Determine the [x, y] coordinate at the center of the cell enclosing the given text.  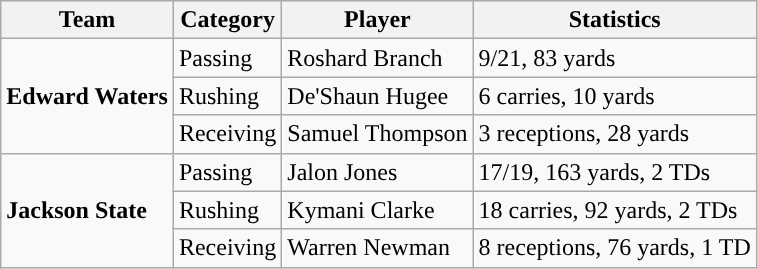
17/19, 163 yards, 2 TDs [614, 172]
Edward Waters [88, 96]
8 receptions, 76 yards, 1 TD [614, 248]
Player [378, 20]
Team [88, 20]
6 carries, 10 yards [614, 96]
Samuel Thompson [378, 134]
Roshard Branch [378, 58]
Warren Newman [378, 248]
9/21, 83 yards [614, 58]
Category [227, 20]
18 carries, 92 yards, 2 TDs [614, 210]
Jalon Jones [378, 172]
3 receptions, 28 yards [614, 134]
Kymani Clarke [378, 210]
De'Shaun Hugee [378, 96]
Jackson State [88, 210]
Statistics [614, 20]
